Extract the (x, y) coordinate from the center of the cell holding the provided text.  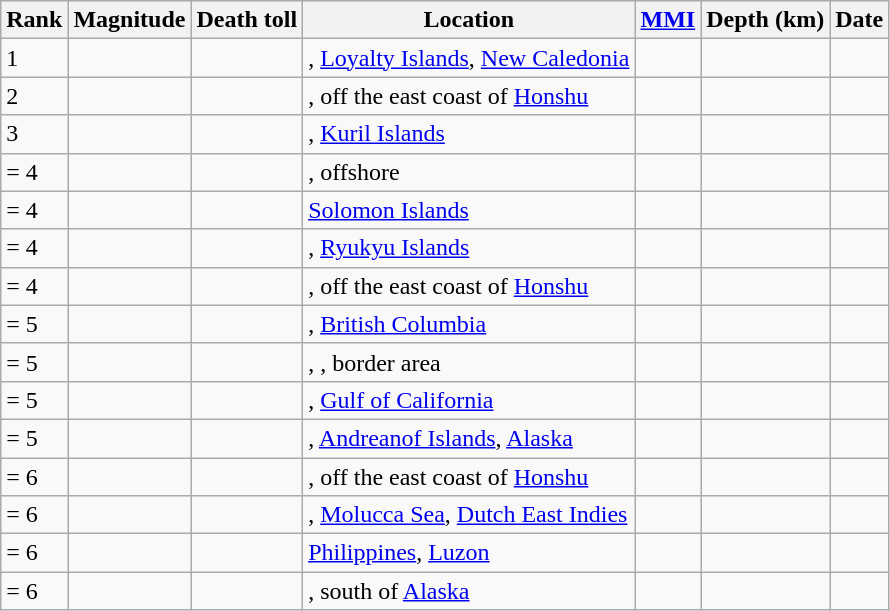
Rank (34, 20)
, south of Alaska (469, 591)
, Molucca Sea, Dutch East Indies (469, 515)
Depth (km) (766, 20)
2 (34, 96)
, Gulf of California (469, 400)
Location (469, 20)
Date (860, 20)
, offshore (469, 172)
Magnitude (130, 20)
, Andreanof Islands, Alaska (469, 438)
Death toll (247, 20)
, Loyalty Islands, New Caledonia (469, 58)
, British Columbia (469, 324)
, Ryukyu Islands (469, 248)
MMI (668, 20)
Philippines, Luzon (469, 553)
Solomon Islands (469, 210)
, Kuril Islands (469, 134)
, , border area (469, 362)
1 (34, 58)
3 (34, 134)
